Detect which cell encompasses the target text, then output its [x, y] center coordinate. 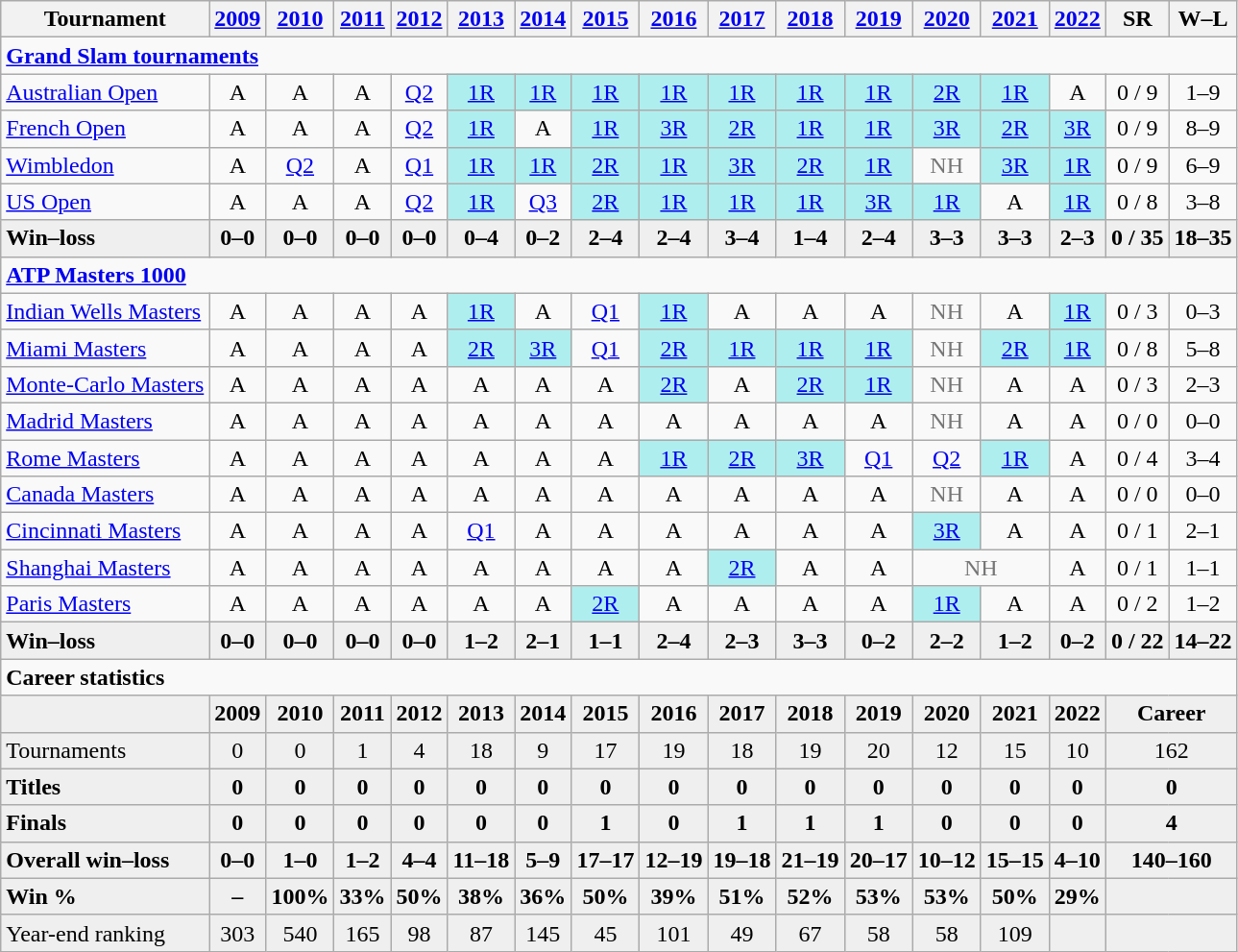
Finals [106, 823]
Tournaments [106, 750]
51% [741, 896]
Titles [106, 787]
101 [674, 933]
French Open [106, 129]
98 [419, 933]
162 [1172, 750]
100% [300, 896]
0 / 22 [1137, 641]
87 [481, 933]
Miami Masters [106, 348]
Australian Open [106, 92]
Tournament [106, 19]
8–9 [1202, 129]
11–18 [481, 860]
140–160 [1172, 860]
Overall win–loss [106, 860]
Canada Masters [106, 495]
Shanghai Masters [106, 568]
165 [363, 933]
109 [1014, 933]
2–2 [947, 641]
12 [947, 750]
10–12 [947, 860]
6–9 [1202, 165]
3–8 [1202, 202]
Q3 [544, 202]
Win % [106, 896]
4–4 [419, 860]
US Open [106, 202]
1–9 [1202, 92]
0 / 35 [1137, 238]
33% [363, 896]
0–4 [481, 238]
52% [811, 896]
39% [674, 896]
67 [811, 933]
0–3 [1202, 311]
45 [605, 933]
9 [544, 750]
19–18 [741, 860]
20 [878, 750]
14–22 [1202, 641]
49 [741, 933]
4–10 [1078, 860]
29% [1078, 896]
Madrid Masters [106, 421]
Rome Masters [106, 458]
12–19 [674, 860]
10 [1078, 750]
21–19 [811, 860]
5–8 [1202, 348]
Grand Slam tournaments [619, 56]
20–17 [878, 860]
5–9 [544, 860]
W–L [1202, 19]
Indian Wells Masters [106, 311]
– [238, 896]
38% [481, 896]
1–4 [811, 238]
Career statistics [619, 677]
Monte-Carlo Masters [106, 384]
18–35 [1202, 238]
Career [1172, 714]
145 [544, 933]
303 [238, 933]
1–0 [300, 860]
Paris Masters [106, 604]
15 [1014, 750]
17–17 [605, 860]
17 [605, 750]
36% [544, 896]
15–15 [1014, 860]
Year-end ranking [106, 933]
540 [300, 933]
ATP Masters 1000 [619, 275]
0 / 2 [1137, 604]
Cincinnati Masters [106, 531]
Wimbledon [106, 165]
SR [1137, 19]
0 / 4 [1137, 458]
